Find where the given text appears and provide that cell's center as [x, y] coordinate. 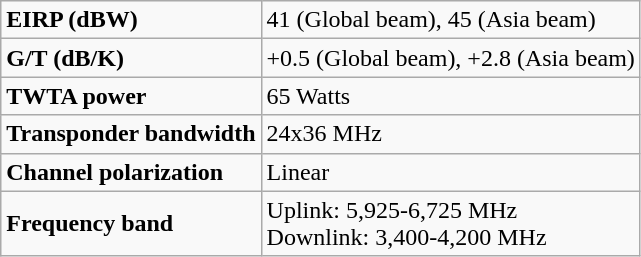
+0.5 (Global beam), +2.8 (Asia beam) [450, 58]
EIRP (dBW) [131, 20]
G/T (dB/K) [131, 58]
41 (Global beam), 45 (Asia beam) [450, 20]
24x36 MHz [450, 134]
Channel polarization [131, 172]
TWTA power [131, 96]
Linear [450, 172]
Uplink: 5,925-6,725 MHzDownlink: 3,400-4,200 MHz [450, 224]
Frequency band [131, 224]
65 Watts [450, 96]
Transponder bandwidth [131, 134]
